Search for the cell housing the specified text and yield its [X, Y] center coordinate. 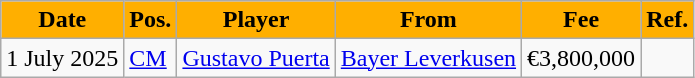
€3,800,000 [582, 58]
From [428, 20]
Ref. [668, 20]
CM [150, 58]
Bayer Leverkusen [428, 58]
Pos. [150, 20]
Gustavo Puerta [256, 58]
Fee [582, 20]
Date [62, 20]
Player [256, 20]
1 July 2025 [62, 58]
